Determine the (x, y) coordinate at the center of the cell enclosing the given text.  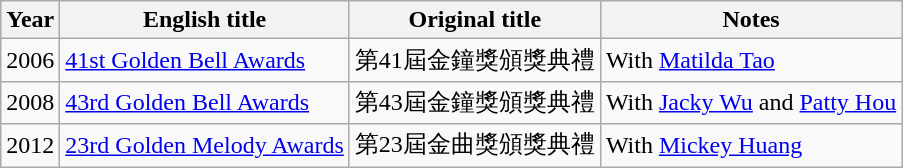
With Matilda Tao (750, 60)
第41屆金鐘獎頒獎典禮 (474, 60)
Notes (750, 20)
第43屆金鐘獎頒獎典禮 (474, 102)
Year (30, 20)
43rd Golden Bell Awards (205, 102)
With Jacky Wu and Patty Hou (750, 102)
With Mickey Huang (750, 146)
2012 (30, 146)
English title (205, 20)
第23屆金曲獎頒獎典禮 (474, 146)
23rd Golden Melody Awards (205, 146)
2006 (30, 60)
2008 (30, 102)
Original title (474, 20)
41st Golden Bell Awards (205, 60)
